Output the [x, y] coordinate of the center of the cell containing the given text.  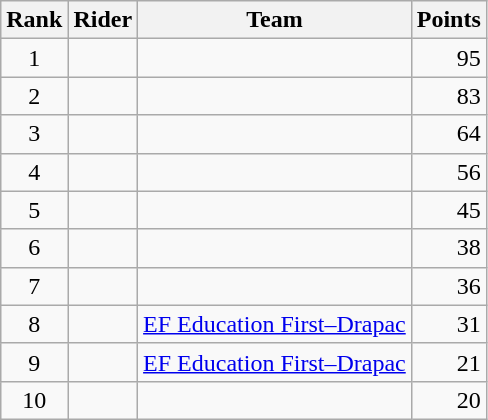
4 [34, 172]
31 [448, 324]
64 [448, 134]
5 [34, 210]
8 [34, 324]
Points [448, 20]
36 [448, 286]
95 [448, 58]
Team [275, 20]
6 [34, 248]
1 [34, 58]
20 [448, 400]
56 [448, 172]
Rank [34, 20]
83 [448, 96]
21 [448, 362]
45 [448, 210]
9 [34, 362]
7 [34, 286]
3 [34, 134]
10 [34, 400]
38 [448, 248]
Rider [103, 20]
2 [34, 96]
